Return [X, Y] of the center of cell containing provided text 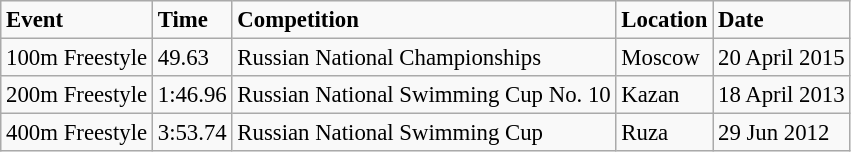
Russian National Swimming Cup [424, 133]
Kazan [664, 95]
Russian National Championships [424, 58]
18 April 2013 [782, 95]
29 Jun 2012 [782, 133]
Date [782, 20]
49.63 [192, 58]
200m Freestyle [77, 95]
20 April 2015 [782, 58]
3:53.74 [192, 133]
Competition [424, 20]
Time [192, 20]
Russian National Swimming Cup No. 10 [424, 95]
Location [664, 20]
1:46.96 [192, 95]
Ruza [664, 133]
Event [77, 20]
400m Freestyle [77, 133]
Moscow [664, 58]
100m Freestyle [77, 58]
